Scan for the cell matching the given text and deliver its [x, y] coordinate at center. 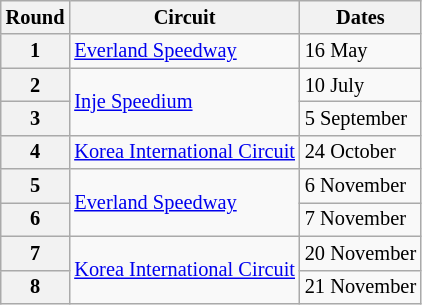
Dates [360, 17]
16 May [360, 51]
2 [36, 85]
24 October [360, 152]
5 September [360, 118]
7 [36, 253]
3 [36, 118]
8 [36, 287]
20 November [360, 253]
4 [36, 152]
7 November [360, 219]
5 [36, 186]
21 November [360, 287]
6 [36, 219]
1 [36, 51]
Inje Speedium [184, 102]
10 July [360, 85]
6 November [360, 186]
Round [36, 17]
Circuit [184, 17]
